Scan for the cell matching the given text and deliver its (X, Y) coordinate at center. 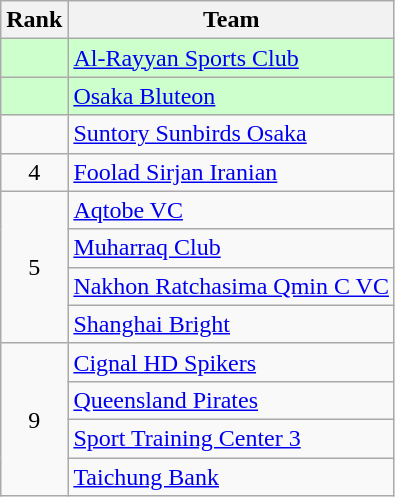
Nakhon Ratchasima Qmin C VC (232, 286)
Rank (34, 20)
Shanghai Bright (232, 324)
Team (232, 20)
Suntory Sunbirds Osaka (232, 134)
Al-Rayyan Sports Club (232, 58)
Aqtobe VC (232, 210)
Foolad Sirjan Iranian (232, 172)
Muharraq Club (232, 248)
Queensland Pirates (232, 400)
Taichung Bank (232, 477)
9 (34, 419)
Sport Training Center 3 (232, 438)
5 (34, 267)
Cignal HD Spikers (232, 362)
4 (34, 172)
Osaka Bluteon (232, 96)
